Find where the given text appears and provide that cell's center as (x, y) coordinate. 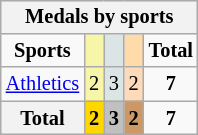
Medals by sports (100, 17)
Athletics (42, 84)
Sports (42, 51)
